Find where the given text appears and provide that cell's center as [X, Y] coordinate. 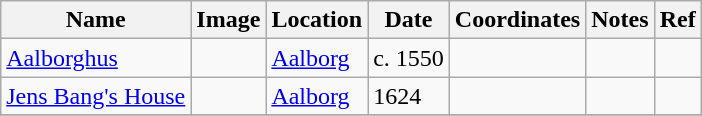
Ref [678, 20]
Aalborghus [96, 58]
Image [228, 20]
1624 [409, 96]
Location [317, 20]
Coordinates [517, 20]
Notes [620, 20]
Jens Bang's House [96, 96]
c. 1550 [409, 58]
Name [96, 20]
Date [409, 20]
